Provide the [X, Y] coordinate of the cell's center where the given text is located.  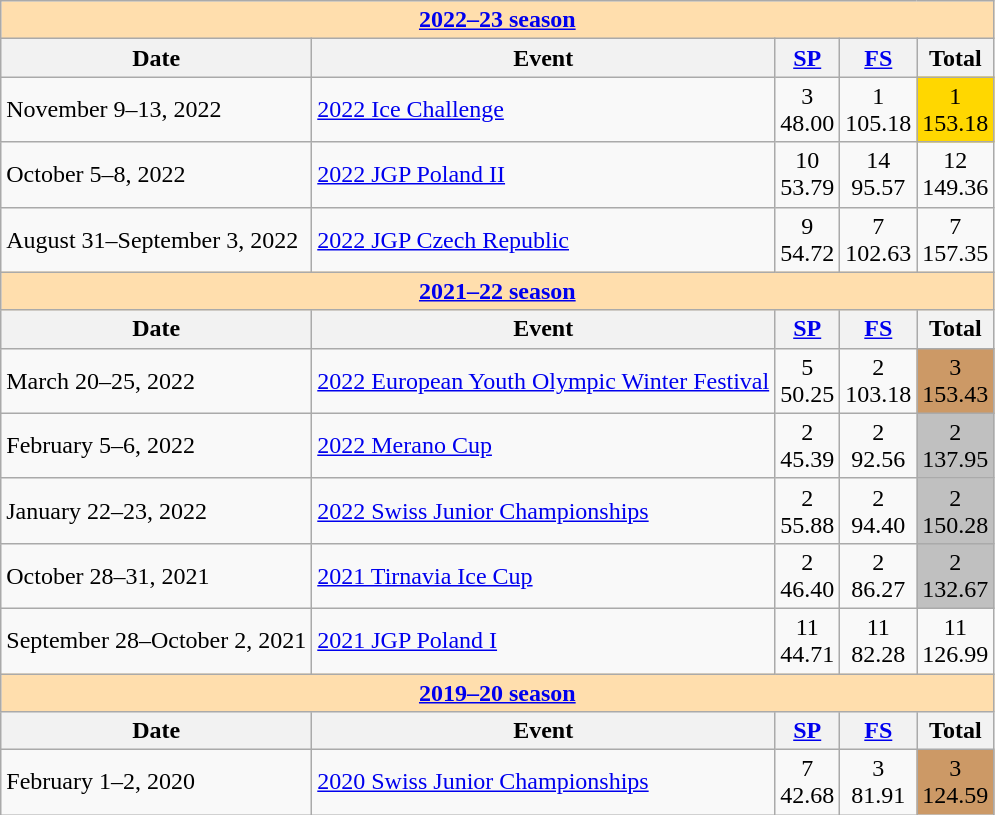
November 9–13, 2022 [156, 110]
5 50.25 [808, 380]
2 92.56 [878, 446]
9 54.72 [808, 240]
2 45.39 [808, 446]
3 81.91 [878, 782]
2022 Swiss Junior Championships [544, 510]
2022–23 season [498, 20]
2021–22 season [498, 291]
2022 Ice Challenge [544, 110]
February 5–6, 2022 [156, 446]
2 132.67 [956, 576]
11 82.28 [878, 640]
October 28–31, 2021 [156, 576]
2021 JGP Poland I [544, 640]
2 55.88 [808, 510]
2 94.40 [878, 510]
7 157.35 [956, 240]
2 103.18 [878, 380]
2022 Merano Cup [544, 446]
2020 Swiss Junior Championships [544, 782]
3 124.59 [956, 782]
2019–20 season [498, 693]
1 105.18 [878, 110]
11 44.71 [808, 640]
3 48.00 [808, 110]
September 28–October 2, 2021 [156, 640]
11 126.99 [956, 640]
1 153.18 [956, 110]
2021 Tirnavia Ice Cup [544, 576]
2 137.95 [956, 446]
12 149.36 [956, 174]
2 86.27 [878, 576]
7 42.68 [808, 782]
3 153.43 [956, 380]
March 20–25, 2022 [156, 380]
2022 JGP Poland II [544, 174]
7 102.63 [878, 240]
2022 JGP Czech Republic [544, 240]
2 150.28 [956, 510]
February 1–2, 2020 [156, 782]
10 53.79 [808, 174]
2 46.40 [808, 576]
January 22–23, 2022 [156, 510]
August 31–September 3, 2022 [156, 240]
2022 European Youth Olympic Winter Festival [544, 380]
14 95.57 [878, 174]
October 5–8, 2022 [156, 174]
